Search for the cell housing the specified text and yield its (x, y) center coordinate. 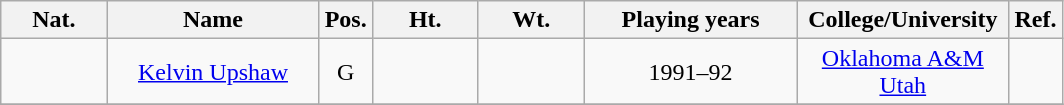
Playing years (690, 20)
Oklahoma A&MUtah (903, 72)
1991–92 (690, 72)
Pos. (346, 20)
College/University (903, 20)
Kelvin Upshaw (213, 72)
G (346, 72)
Ht. (425, 20)
Ref. (1036, 20)
Nat. (54, 20)
Name (213, 20)
Wt. (531, 20)
